Identify which cell holds the provided text, then report its (X, Y) central coordinate. 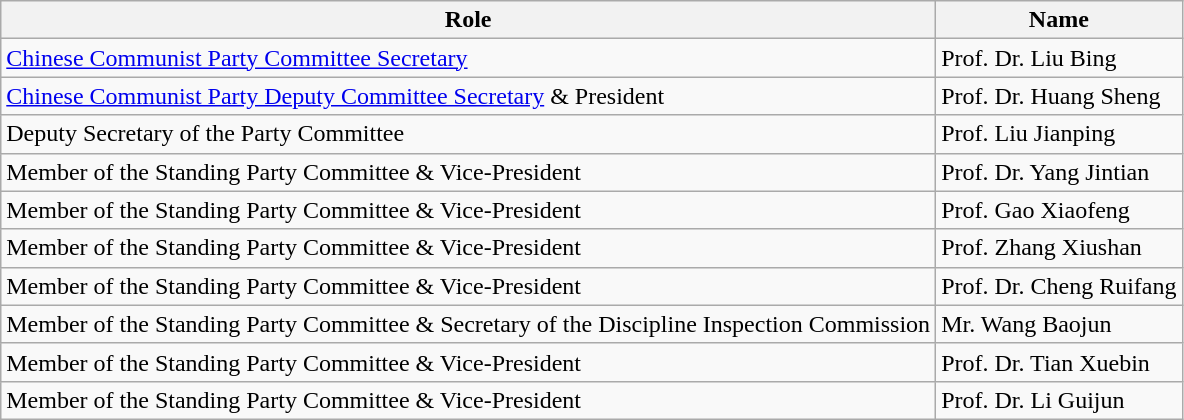
Prof. Dr. Cheng Ruifang (1059, 286)
Mr. Wang Baojun (1059, 324)
Prof. Dr. Li Guijun (1059, 400)
Member of the Standing Party Committee & Secretary of the Discipline Inspection Commission (468, 324)
Prof. Liu Jianping (1059, 134)
Prof. Zhang Xiushan (1059, 248)
Chinese Communist Party Committee Secretary (468, 58)
Prof. Dr. Tian Xuebin (1059, 362)
Chinese Communist Party Deputy Committee Secretary & President (468, 96)
Name (1059, 20)
Prof. Dr. Huang Sheng (1059, 96)
Prof. Dr. Yang Jintian (1059, 172)
Prof. Dr. Liu Bing (1059, 58)
Deputy Secretary of the Party Committee (468, 134)
Prof. Gao Xiaofeng (1059, 210)
Role (468, 20)
